Identify which cell holds the provided text, then report its (X, Y) central coordinate. 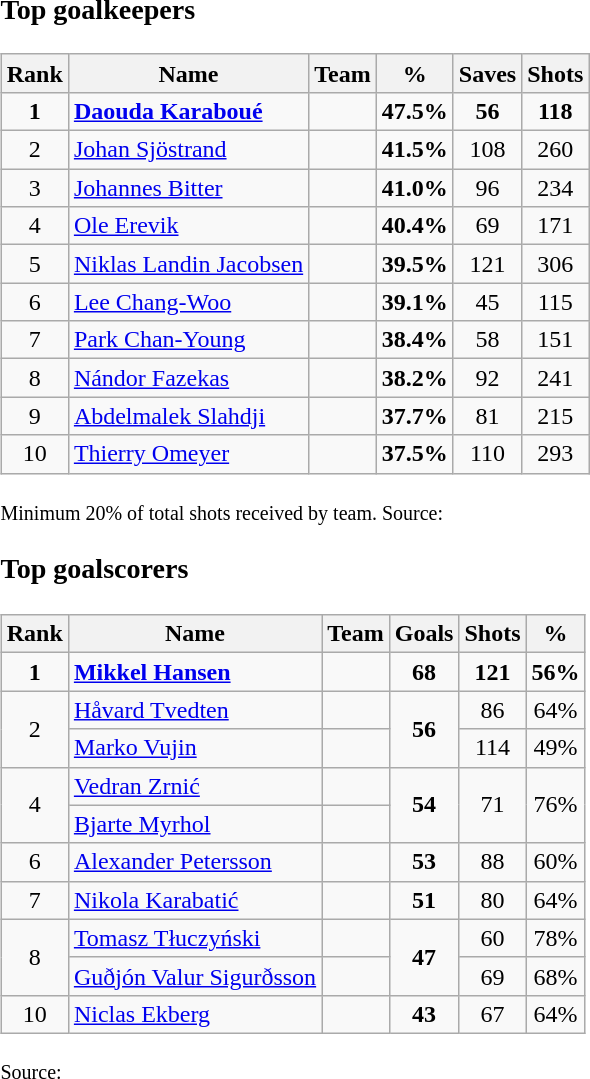
51 (424, 900)
37.7% (414, 416)
38.2% (414, 378)
108 (487, 150)
171 (556, 226)
Bjarte Myrhol (194, 824)
58 (487, 340)
114 (492, 748)
Lee Chang-Woo (188, 302)
Marko Vujin (194, 748)
306 (556, 264)
81 (487, 416)
68 (424, 672)
49% (556, 748)
86 (492, 710)
53 (424, 862)
Thierry Omeyer (188, 454)
39.5% (414, 264)
37.5% (414, 454)
Niclas Ekberg (194, 1014)
Saves (487, 73)
54 (424, 805)
3 (34, 188)
241 (556, 378)
110 (487, 454)
Vedran Zrnić (194, 786)
Håvard Tvedten (194, 710)
67 (492, 1014)
76% (556, 805)
260 (556, 150)
68% (556, 976)
Park Chan-Young (188, 340)
47 (424, 957)
41.0% (414, 188)
92 (487, 378)
88 (492, 862)
5 (34, 264)
Daouda Karaboué (188, 111)
Nándor Fazekas (188, 378)
60 (492, 938)
78% (556, 938)
60% (556, 862)
Guðjón Valur Sigurðsson (194, 976)
9 (34, 416)
293 (556, 454)
41.5% (414, 150)
Ole Erevik (188, 226)
Tomasz Tłuczyński (194, 938)
Niklas Landin Jacobsen (188, 264)
71 (492, 805)
Alexander Petersson (194, 862)
115 (556, 302)
96 (487, 188)
215 (556, 416)
40.4% (414, 226)
Johannes Bitter (188, 188)
Nikola Karabatić (194, 900)
234 (556, 188)
118 (556, 111)
38.4% (414, 340)
39.1% (414, 302)
151 (556, 340)
45 (487, 302)
Mikkel Hansen (194, 672)
47.5% (414, 111)
56% (556, 672)
80 (492, 900)
Goals (424, 634)
Abdelmalek Slahdji (188, 416)
Johan Sjöstrand (188, 150)
43 (424, 1014)
